Detect which cell encompasses the target text, then output its [X, Y] center coordinate. 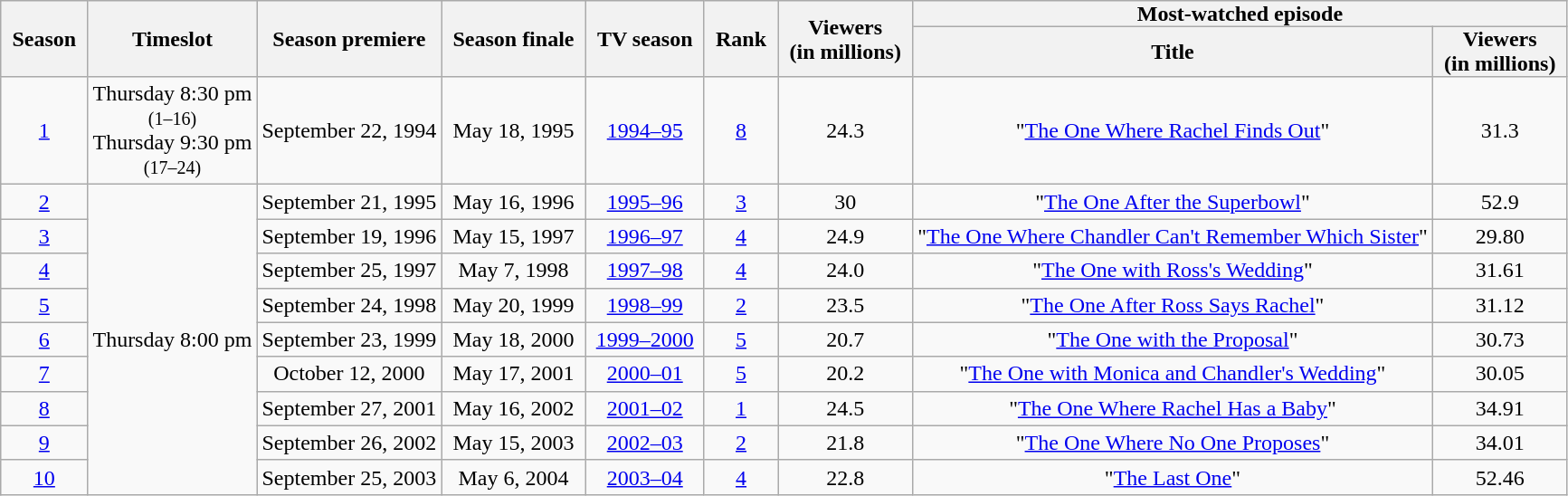
May 15, 1997 [514, 236]
"The Last One" [1173, 477]
"The One Where No One Proposes" [1173, 443]
30 [845, 202]
31.3 [1500, 130]
52.46 [1500, 477]
May 7, 1998 [514, 271]
September 19, 1996 [349, 236]
Rank [741, 39]
May 18, 1995 [514, 130]
1994–95 [644, 130]
May 16, 2002 [514, 408]
September 25, 1997 [349, 271]
20.7 [845, 339]
34.01 [1500, 443]
22.8 [845, 477]
30.73 [1500, 339]
Season finale [514, 39]
2001–02 [644, 408]
24.0 [845, 271]
30.05 [1500, 374]
"The One with Ross's Wedding" [1173, 271]
"The One with Monica and Chandler's Wedding" [1173, 374]
1997–98 [644, 271]
2002–03 [644, 443]
21.8 [845, 443]
Season premiere [349, 39]
September 24, 1998 [349, 305]
"The One After the Superbowl" [1173, 202]
1995–96 [644, 202]
6 [44, 339]
September 25, 2003 [349, 477]
"The One Where Rachel Finds Out" [1173, 130]
Season [44, 39]
10 [44, 477]
"The One After Ross Says Rachel" [1173, 305]
1999–2000 [644, 339]
September 21, 1995 [349, 202]
1996–97 [644, 236]
2000–01 [644, 374]
May 20, 1999 [514, 305]
May 16, 1996 [514, 202]
May 15, 2003 [514, 443]
Thursday 8:00 pm [172, 340]
September 26, 2002 [349, 443]
31.12 [1500, 305]
24.3 [845, 130]
October 12, 2000 [349, 374]
"The One Where Rachel Has a Baby" [1173, 408]
2003–04 [644, 477]
1998–99 [644, 305]
Timeslot [172, 39]
TV season [644, 39]
24.9 [845, 236]
September 27, 2001 [349, 408]
20.2 [845, 374]
May 18, 2000 [514, 339]
"The One Where Chandler Can't Remember Which Sister" [1173, 236]
"The One with the Proposal" [1173, 339]
24.5 [845, 408]
Most-watched episode [1240, 14]
September 22, 1994 [349, 130]
9 [44, 443]
Title [1173, 52]
May 17, 2001 [514, 374]
23.5 [845, 305]
34.91 [1500, 408]
52.9 [1500, 202]
29.80 [1500, 236]
September 23, 1999 [349, 339]
Thursday 8:30 pm (1–16) Thursday 9:30 pm (17–24) [172, 130]
7 [44, 374]
31.61 [1500, 271]
May 6, 2004 [514, 477]
